From the cell containing the given text, extract its center point as [x, y] coordinate. 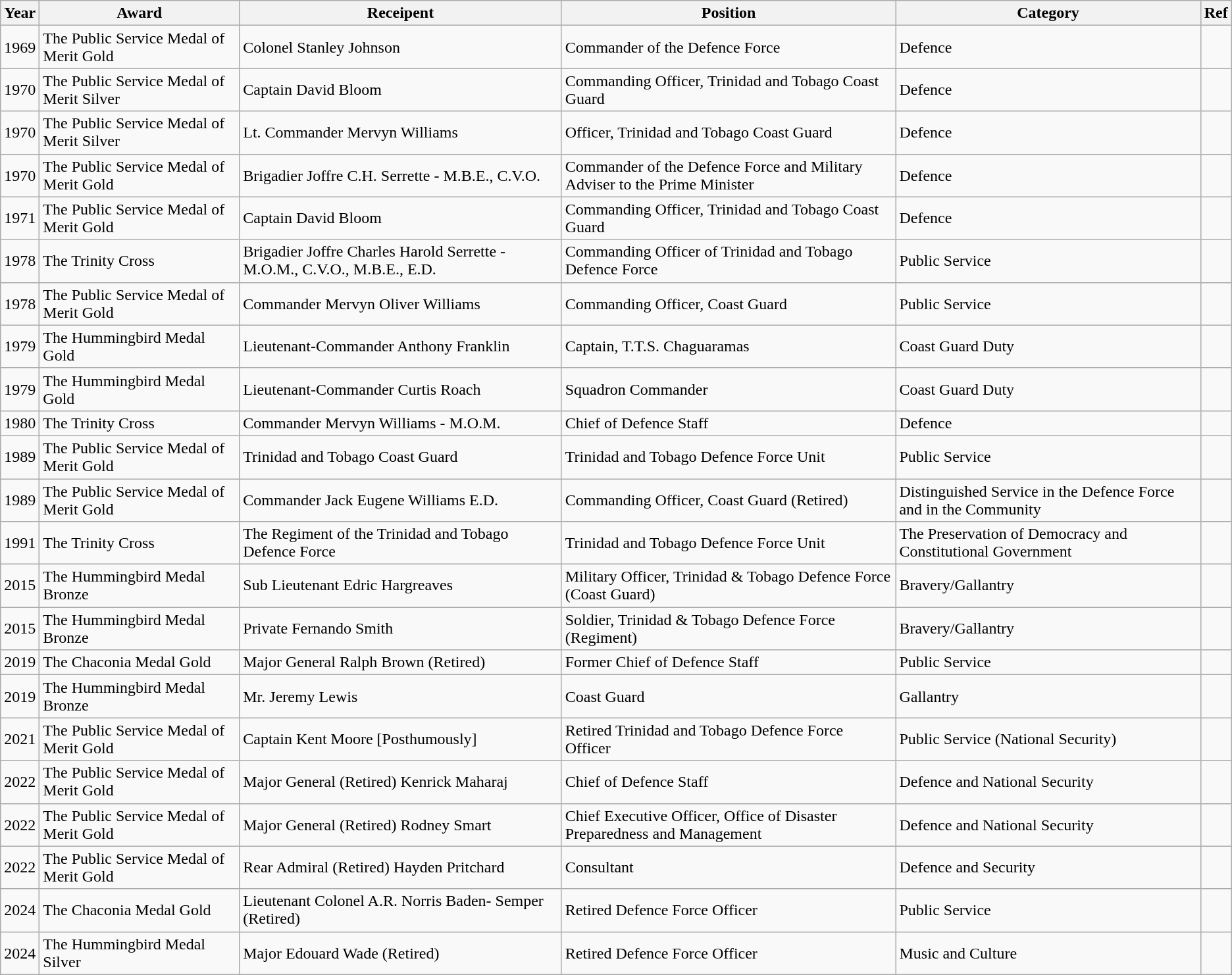
Commander Mervyn Williams - M.O.M. [400, 423]
Squadron Commander [729, 389]
The Preservation of Democracy and Constitutional Government [1048, 543]
Lieutenant Colonel A.R. Norris Baden- Semper (Retired) [400, 911]
Commanding Officer, Coast Guard (Retired) [729, 500]
Distinguished Service in the Defence Force and in the Community [1048, 500]
Officer, Trinidad and Tobago Coast Guard [729, 133]
Award [140, 13]
Soldier, Trinidad & Tobago Defence Force (Regiment) [729, 629]
Private Fernando Smith [400, 629]
Former Chief of Defence Staff [729, 662]
Lieutenant-Commander Anthony Franklin [400, 346]
Commander of the Defence Force and Military Adviser to the Prime Minister [729, 175]
Commander Mervyn Oliver Williams [400, 304]
Year [20, 13]
Commanding Officer of Trinidad and Tobago Defence Force [729, 261]
Rear Admiral (Retired) Hayden Pritchard [400, 867]
Colonel Stanley Johnson [400, 47]
Commander Jack Eugene Williams E.D. [400, 500]
Major General Ralph Brown (Retired) [400, 662]
Receipent [400, 13]
Brigadier Joffre Charles Harold Serrette - M.O.M., C.V.O., M.B.E., E.D. [400, 261]
Defence and Security [1048, 867]
Lieutenant-Commander Curtis Roach [400, 389]
1991 [20, 543]
Retired Trinidad and Tobago Defence Force Officer [729, 739]
Major General (Retired) Kenrick Maharaj [400, 782]
Commander of the Defence Force [729, 47]
1969 [20, 47]
Consultant [729, 867]
2021 [20, 739]
Trinidad and Tobago Coast Guard [400, 457]
Position [729, 13]
Coast Guard [729, 696]
Public Service (National Security) [1048, 739]
Military Officer, Trinidad & Tobago Defence Force (Coast Guard) [729, 586]
Music and Culture [1048, 953]
Lt. Commander Mervyn Williams [400, 133]
1980 [20, 423]
Chief Executive Officer, Office of Disaster Preparedness and Management [729, 825]
Major General (Retired) Rodney Smart [400, 825]
Gallantry [1048, 696]
Mr. Jeremy Lewis [400, 696]
The Hummingbird Medal Silver [140, 953]
The Regiment of the Trinidad and Tobago Defence Force [400, 543]
Brigadier Joffre C.H. Serrette - M.B.E., C.V.O. [400, 175]
1971 [20, 218]
Ref [1216, 13]
Category [1048, 13]
Major Edouard Wade (Retired) [400, 953]
Captain, T.T.S. Chaguaramas [729, 346]
Captain Kent Moore [Posthumously] [400, 739]
Commanding Officer, Coast Guard [729, 304]
Sub Lieutenant Edric Hargreaves [400, 586]
